Identify which cell holds the provided text, then report its [X, Y] central coordinate. 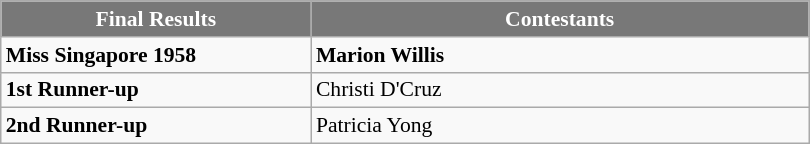
Christi D'Cruz [560, 90]
1st Runner-up [156, 90]
Contestants [560, 19]
2nd Runner-up [156, 126]
Marion Willis [560, 55]
Final Results [156, 19]
Patricia Yong [560, 126]
Miss Singapore 1958 [156, 55]
